Locate the cell with the specified text and output its [x, y] center coordinate. 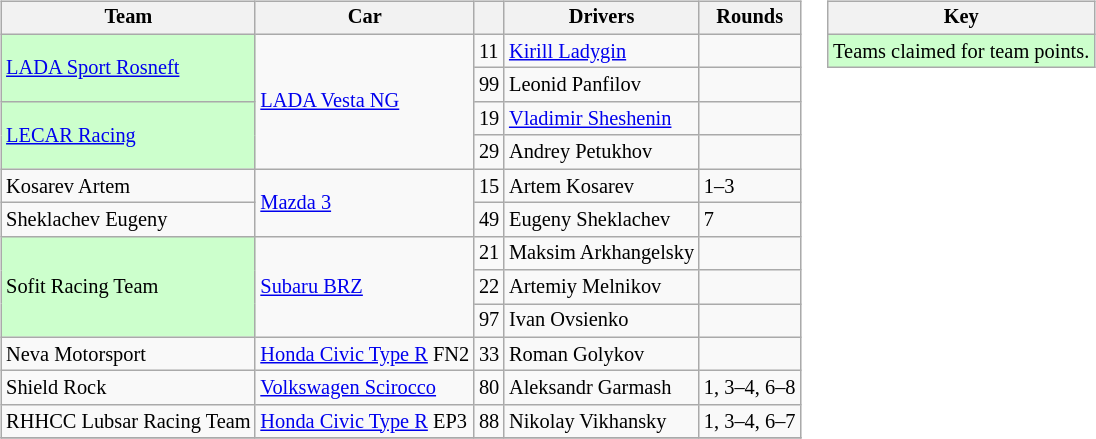
Andrey Petukhov [602, 152]
Car [364, 18]
Honda Civic Type R FN2 [364, 354]
29 [489, 152]
Subaru BRZ [364, 286]
Honda Civic Type R EP3 [364, 422]
Shield Rock [128, 388]
LECAR Racing [128, 136]
Sheklachev Eugeny [128, 220]
19 [489, 119]
97 [489, 321]
Artemiy Melnikov [602, 287]
LADA Sport Rosneft [128, 68]
Aleksandr Garmash [602, 388]
1–3 [750, 186]
15 [489, 186]
LADA Vesta NG [364, 102]
Vladimir Sheshenin [602, 119]
21 [489, 253]
Maksim Arkhangelsky [602, 253]
88 [489, 422]
99 [489, 85]
Mazda 3 [364, 202]
Kosarev Artem [128, 186]
Nikolay Vikhansky [602, 422]
1, 3–4, 6–8 [750, 388]
RHHCC Lubsar Racing Team [128, 422]
1, 3–4, 6–7 [750, 422]
Volkswagen Scirocco [364, 388]
Roman Golykov [602, 354]
80 [489, 388]
22 [489, 287]
Eugeny Sheklachev [602, 220]
Rounds [750, 18]
Teams claimed for team points. [961, 51]
11 [489, 51]
7 [750, 220]
Key [961, 18]
Leonid Panfilov [602, 85]
Artem Kosarev [602, 186]
Drivers [602, 18]
Neva Motorsport [128, 354]
Team [128, 18]
Ivan Ovsienko [602, 321]
Kirill Ladygin [602, 51]
Sofit Racing Team [128, 286]
33 [489, 354]
49 [489, 220]
